Output the (x, y) coordinate of the center of the cell containing the given text.  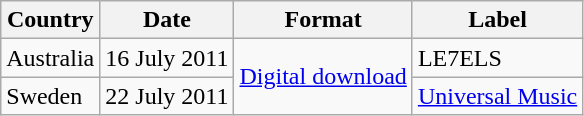
Universal Music (497, 96)
Sweden (50, 96)
16 July 2011 (167, 58)
Country (50, 20)
LE7ELS (497, 58)
Digital download (323, 77)
22 July 2011 (167, 96)
Date (167, 20)
Australia (50, 58)
Format (323, 20)
Label (497, 20)
